Detect which cell encompasses the target text, then output its [X, Y] center coordinate. 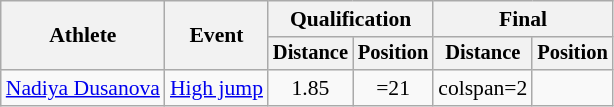
Qualification [350, 19]
colspan=2 [482, 88]
=21 [393, 88]
1.85 [310, 88]
Event [216, 36]
High jump [216, 88]
Athlete [83, 36]
Nadiya Dusanova [83, 88]
Final [522, 19]
